Provide the [X, Y] coordinate of the cell's center where the given text is located.  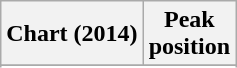
Peakposition [189, 34]
Chart (2014) [72, 34]
